Search for the cell housing the specified text and yield its [X, Y] center coordinate. 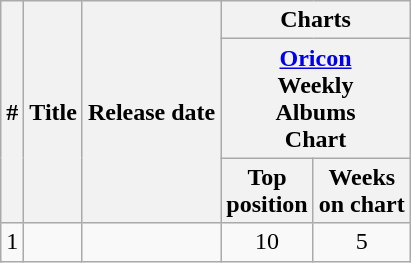
Weekson chart [362, 190]
1 [12, 242]
Charts [316, 20]
Release date [151, 112]
# [12, 112]
Topposition [267, 190]
5 [362, 242]
OriconWeeklyAlbumsChart [316, 98]
Title [54, 112]
10 [267, 242]
